From the cell containing the given text, extract its center point as [X, Y] coordinate. 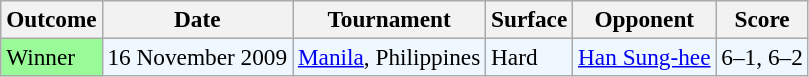
Han Sung-hee [644, 57]
Score [762, 19]
Winner [52, 57]
Date [197, 19]
Outcome [52, 19]
Opponent [644, 19]
16 November 2009 [197, 57]
6–1, 6–2 [762, 57]
Tournament [388, 19]
Manila, Philippines [388, 57]
Surface [530, 19]
Hard [530, 57]
